Output the [x, y] coordinate of the center of the cell containing the given text.  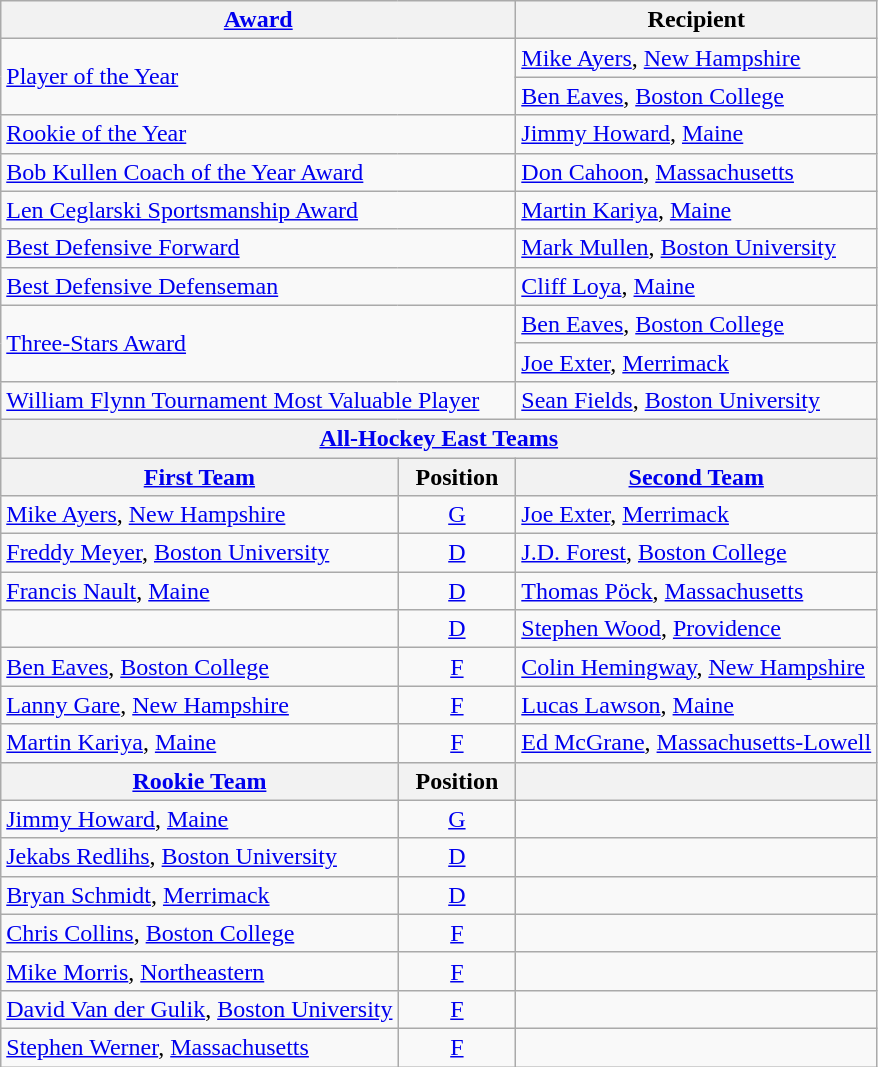
Three-Stars Award [258, 343]
Bryan Schmidt, Merrimack [200, 895]
Stephen Wood, Providence [696, 629]
Len Ceglarski Sportsmanship Award [258, 210]
All-Hockey East Teams [439, 438]
First Team [200, 477]
William Flynn Tournament Most Valuable Player [258, 400]
Mike Morris, Northeastern [200, 971]
Don Cahoon, Massachusetts [696, 172]
Freddy Meyer, Boston University [200, 553]
Award [258, 20]
Second Team [696, 477]
Rookie Team [200, 781]
Best Defensive Defenseman [258, 286]
Best Defensive Forward [258, 248]
Colin Hemingway, New Hampshire [696, 667]
Lucas Lawson, Maine [696, 705]
Jekabs Redlihs, Boston University [200, 857]
Stephen Werner, Massachusetts [200, 1047]
Thomas Pöck, Massachusetts [696, 591]
Lanny Gare, New Hampshire [200, 705]
J.D. Forest, Boston College [696, 553]
Chris Collins, Boston College [200, 933]
Francis Nault, Maine [200, 591]
Mark Mullen, Boston University [696, 248]
Cliff Loya, Maine [696, 286]
Player of the Year [258, 77]
Ed McGrane, Massachusetts-Lowell [696, 743]
Bob Kullen Coach of the Year Award [258, 172]
Rookie of the Year [258, 134]
Recipient [696, 20]
Sean Fields, Boston University [696, 400]
David Van der Gulik, Boston University [200, 1009]
